Output the [x, y] coordinate of the center of the cell containing the given text.  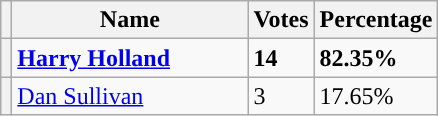
17.65% [376, 96]
Percentage [376, 20]
Name [130, 20]
14 [281, 58]
Votes [281, 20]
3 [281, 96]
Harry Holland [130, 58]
Dan Sullivan [130, 96]
82.35% [376, 58]
